Pinpoint the cell where the given text exists, returning its (X, Y) midpoint coordinate. 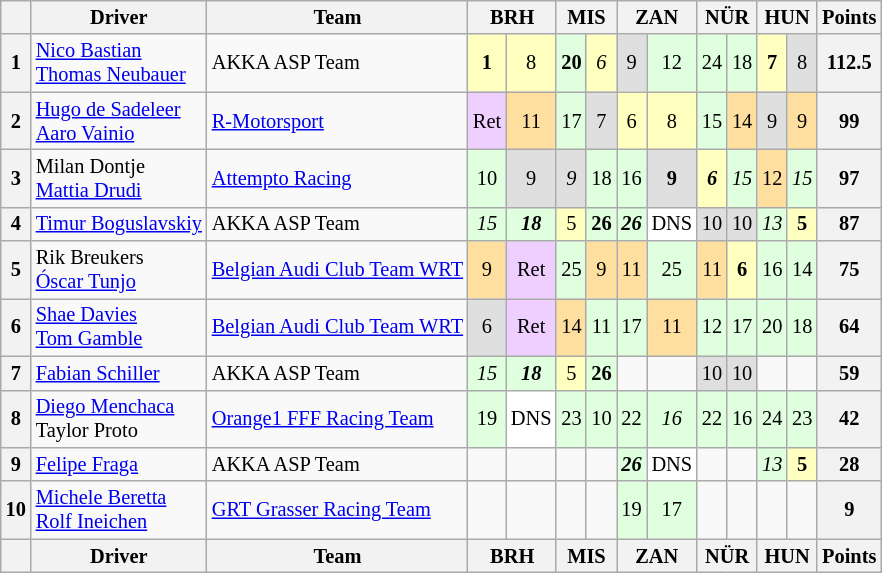
112.5 (849, 63)
Michele Beretta Rolf Ineichen (119, 510)
99 (849, 121)
Orange1 FFF Racing Team (338, 419)
4 (16, 224)
Diego Menchaca Taylor Proto (119, 419)
87 (849, 224)
Timur Boguslavskiy (119, 224)
Shae Davies Tom Gamble (119, 327)
Nico Bastian Thomas Neubauer (119, 63)
97 (849, 178)
2 (16, 121)
Rik Breukers Óscar Tunjo (119, 270)
28 (849, 464)
3 (16, 178)
42 (849, 419)
GRT Grasser Racing Team (338, 510)
64 (849, 327)
Felipe Fraga (119, 464)
59 (849, 373)
Attempto Racing (338, 178)
75 (849, 270)
Milan Dontje Mattia Drudi (119, 178)
R-Motorsport (338, 121)
Hugo de Sadeleer Aaro Vainio (119, 121)
Fabian Schiller (119, 373)
